Capture the cell that displays the provided text and extract its [X, Y] central coordinate. 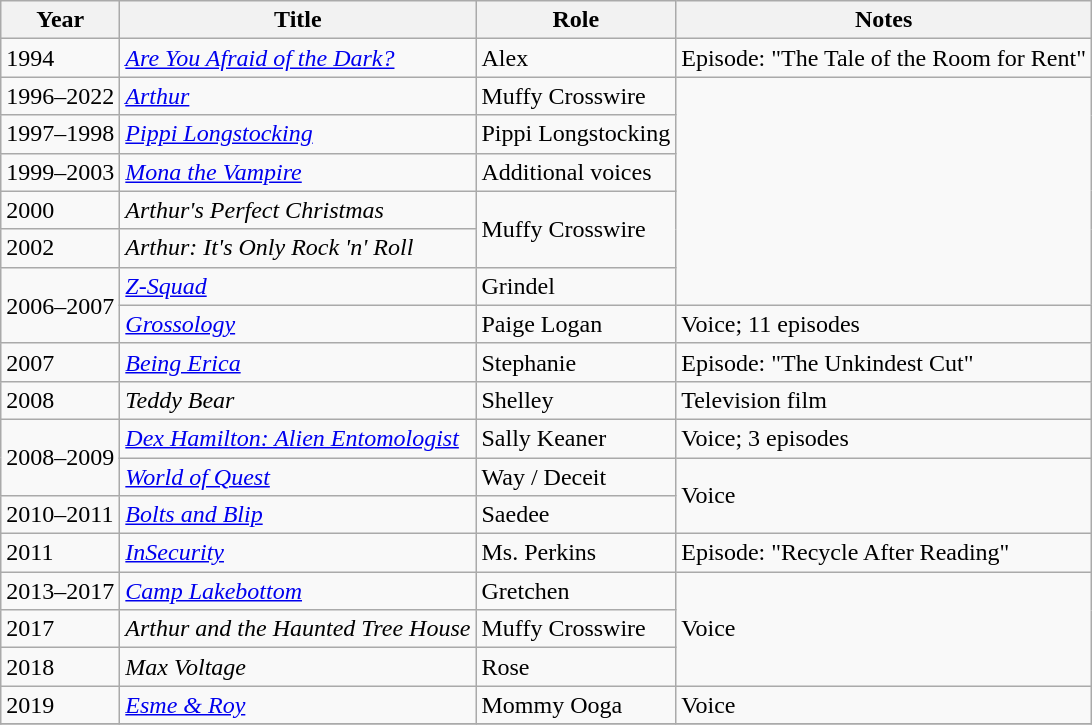
2019 [60, 705]
Alex [576, 58]
Shelley [576, 400]
Ms. Perkins [576, 553]
Stephanie [576, 362]
2011 [60, 553]
Episode: "Recycle After Reading" [884, 553]
Arthur [298, 96]
Teddy Bear [298, 400]
Esme & Roy [298, 705]
2017 [60, 629]
Rose [576, 667]
1994 [60, 58]
Being Erica [298, 362]
Dex Hamilton: Alien Entomologist [298, 438]
Gretchen [576, 591]
Arthur's Perfect Christmas [298, 210]
2018 [60, 667]
2007 [60, 362]
2000 [60, 210]
Episode: "The Tale of the Room for Rent" [884, 58]
2002 [60, 248]
Title [298, 20]
Notes [884, 20]
2010–2011 [60, 515]
Camp Lakebottom [298, 591]
Mona the Vampire [298, 172]
InSecurity [298, 553]
Bolts and Blip [298, 515]
2008–2009 [60, 457]
Paige Logan [576, 324]
Voice; 3 episodes [884, 438]
2013–2017 [60, 591]
Z-Squad [298, 286]
1997–1998 [60, 134]
1999–2003 [60, 172]
World of Quest [298, 477]
2006–2007 [60, 305]
Mommy Ooga [576, 705]
Way / Deceit [576, 477]
Television film [884, 400]
Sally Keaner [576, 438]
Arthur: It's Only Rock 'n' Roll [298, 248]
1996–2022 [60, 96]
Arthur and the Haunted Tree House [298, 629]
Grossology [298, 324]
Are You Afraid of the Dark? [298, 58]
Role [576, 20]
Max Voltage [298, 667]
Episode: "The Unkindest Cut" [884, 362]
Year [60, 20]
Additional voices [576, 172]
Grindel [576, 286]
2008 [60, 400]
Voice; 11 episodes [884, 324]
Saedee [576, 515]
